Extract the (X, Y) coordinate from the center of the cell holding the provided text.  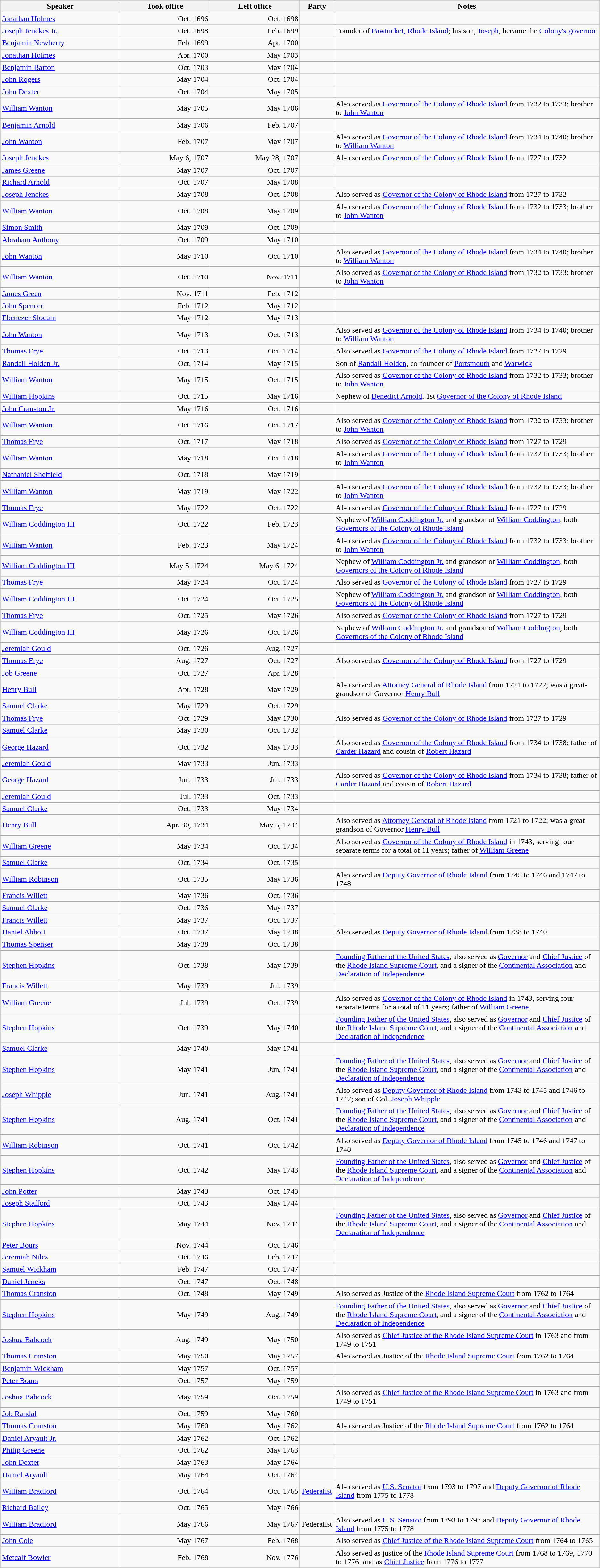
Left office (255, 6)
John Cranston Jr. (60, 409)
Son of Randall Holden, co-founder of Portsmouth and Warwick (467, 363)
Randall Holden Jr. (60, 363)
Nov. 1776 (255, 1557)
Benjamin Barton (60, 67)
Daniel Jencks (60, 1282)
Also served as justice of the Rhode Island Supreme Court from 1768 to 1769, 1770 to 1776, and as Chief Justice from 1776 to 1777 (467, 1557)
Joseph Whipple (60, 1095)
Took office (165, 6)
Oct. 1696 (165, 19)
William Hopkins (60, 396)
John Potter (60, 1191)
Job Randal (60, 1414)
Benjamin Wickham (60, 1368)
Job Greene (60, 673)
John Spencer (60, 306)
Ebenezer Slocum (60, 318)
Joseph Stafford (60, 1203)
Richard Arnold (60, 182)
May 6, 1724 (255, 566)
Benjamin Arnold (60, 125)
Abraham Anthony (60, 240)
Daniel Abbott (60, 932)
Notes (467, 6)
Metcalf Bowler (60, 1557)
Daniel Aryault (60, 1474)
John Rogers (60, 79)
Daniel Aryault Jr. (60, 1438)
Also served as Chief Justice of the Rhode Island Supreme Court from 1764 to 1765 (467, 1541)
Simon Smith (60, 228)
Samuel Wickham (60, 1269)
Thomas Spenser (60, 944)
May 6, 1707 (165, 158)
Nathaniel Sheffield (60, 475)
Jeremiah Niles (60, 1257)
Also served as Deputy Governor of Rhode Island from 1743 to 1745 and 1746 to 1747; son of Col. Joseph Whipple (467, 1095)
Nephew of Benedict Arnold, 1st Governor of the Colony of Rhode Island (467, 396)
May 28, 1707 (255, 158)
Also served as Deputy Governor of Rhode Island from 1738 to 1740 (467, 932)
Benjamin Newberry (60, 43)
James Green (60, 294)
Founder of Pawtucket, Rhode Island; his son, Joseph, became the Colony's governor (467, 31)
Party (317, 6)
Joseph Jenckes Jr. (60, 31)
Philip Greene (60, 1450)
Speaker (60, 6)
Oct. 1703 (165, 67)
Richard Bailey (60, 1508)
May 5, 1724 (165, 566)
James Greene (60, 170)
May 1703 (255, 55)
Apr. 30, 1734 (165, 825)
May 5, 1734 (255, 825)
John Cole (60, 1541)
